Extract the (x, y) coordinate from the center of the cell holding the provided text.  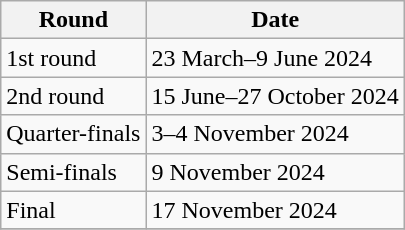
2nd round (74, 96)
1st round (74, 58)
Round (74, 20)
Quarter-finals (74, 134)
Semi-finals (74, 172)
Final (74, 210)
3–4 November 2024 (275, 134)
17 November 2024 (275, 210)
Date (275, 20)
15 June–27 October 2024 (275, 96)
9 November 2024 (275, 172)
23 March–9 June 2024 (275, 58)
